Extract the [x, y] coordinate from the center of the cell holding the provided text.  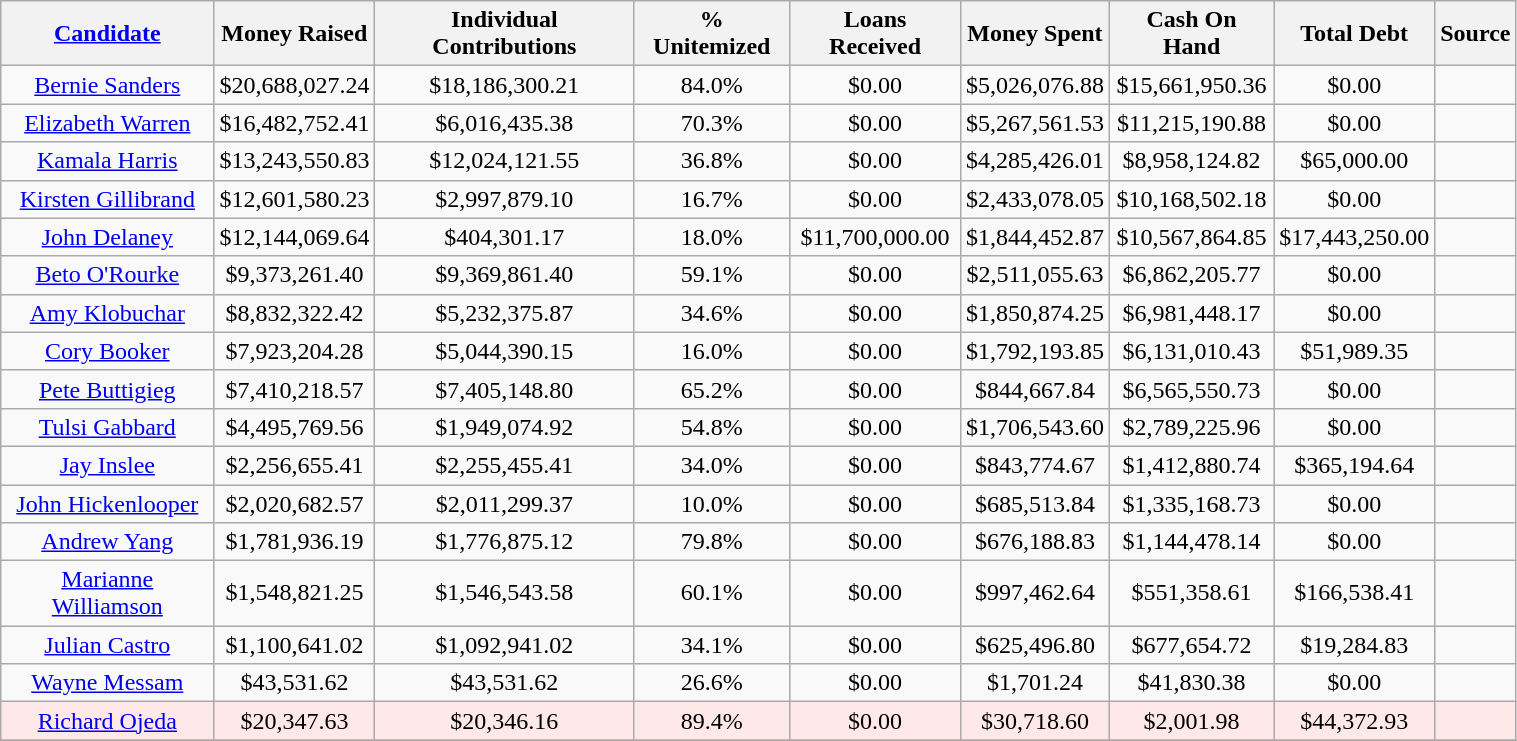
$1,850,874.25 [1034, 313]
$17,443,250.00 [1354, 237]
65.2% [712, 389]
% Unitemized [712, 34]
$8,958,124.82 [1191, 161]
$1,548,821.25 [294, 594]
$30,718.60 [1034, 721]
$2,255,455.41 [504, 465]
$685,513.84 [1034, 503]
$166,538.41 [1354, 594]
$1,092,941.02 [504, 645]
$1,412,880.74 [1191, 465]
$1,546,543.58 [504, 594]
$5,232,375.87 [504, 313]
$2,020,682.57 [294, 503]
$844,667.84 [1034, 389]
Total Debt [1354, 34]
36.8% [712, 161]
Cash On Hand [1191, 34]
60.1% [712, 594]
$551,358.61 [1191, 594]
59.1% [712, 275]
$7,923,204.28 [294, 351]
$1,792,193.85 [1034, 351]
$1,949,074.92 [504, 427]
70.3% [712, 123]
16.0% [712, 351]
Andrew Yang [108, 542]
$51,989.35 [1354, 351]
$10,567,864.85 [1191, 237]
$12,144,069.64 [294, 237]
$4,285,426.01 [1034, 161]
$676,188.83 [1034, 542]
$18,186,300.21 [504, 85]
$1,701.24 [1034, 683]
$9,369,861.40 [504, 275]
Pete Buttigieg [108, 389]
Marianne Williamson [108, 594]
Julian Castro [108, 645]
26.6% [712, 683]
$12,601,580.23 [294, 199]
$1,335,168.73 [1191, 503]
$6,131,010.43 [1191, 351]
Wayne Messam [108, 683]
$20,347.63 [294, 721]
34.1% [712, 645]
$7,410,218.57 [294, 389]
Candidate [108, 34]
$41,830.38 [1191, 683]
Elizabeth Warren [108, 123]
$20,688,027.24 [294, 85]
John Delaney [108, 237]
$12,024,121.55 [504, 161]
$1,100,641.02 [294, 645]
$16,482,752.41 [294, 123]
$404,301.17 [504, 237]
18.0% [712, 237]
$65,000.00 [1354, 161]
34.6% [712, 313]
$11,700,000.00 [876, 237]
$2,997,879.10 [504, 199]
Richard Ojeda [108, 721]
$5,026,076.88 [1034, 85]
$8,832,322.42 [294, 313]
$20,346.16 [504, 721]
$6,565,550.73 [1191, 389]
$365,194.64 [1354, 465]
$5,044,390.15 [504, 351]
$843,774.67 [1034, 465]
Kirsten Gillibrand [108, 199]
Loans Received [876, 34]
$1,706,543.60 [1034, 427]
Bernie Sanders [108, 85]
$1,776,875.12 [504, 542]
$10,168,502.18 [1191, 199]
$4,495,769.56 [294, 427]
$1,144,478.14 [1191, 542]
$1,844,452.87 [1034, 237]
10.0% [712, 503]
$2,011,299.37 [504, 503]
$2,256,655.41 [294, 465]
Tulsi Gabbard [108, 427]
Individual Contributions [504, 34]
Money Raised [294, 34]
Source [1476, 34]
Money Spent [1034, 34]
$625,496.80 [1034, 645]
$2,511,055.63 [1034, 275]
$19,284.83 [1354, 645]
84.0% [712, 85]
$11,215,190.88 [1191, 123]
89.4% [712, 721]
$15,661,950.36 [1191, 85]
79.8% [712, 542]
$2,433,078.05 [1034, 199]
John Hickenlooper [108, 503]
$13,243,550.83 [294, 161]
34.0% [712, 465]
$1,781,936.19 [294, 542]
$7,405,148.80 [504, 389]
Cory Booker [108, 351]
$6,862,205.77 [1191, 275]
$9,373,261.40 [294, 275]
$6,981,448.17 [1191, 313]
Kamala Harris [108, 161]
$2,789,225.96 [1191, 427]
16.7% [712, 199]
$997,462.64 [1034, 594]
$6,016,435.38 [504, 123]
$44,372.93 [1354, 721]
Jay Inslee [108, 465]
Amy Klobuchar [108, 313]
Beto O'Rourke [108, 275]
$2,001.98 [1191, 721]
$677,654.72 [1191, 645]
54.8% [712, 427]
$5,267,561.53 [1034, 123]
